Find where the given text appears and provide that cell's center as (x, y) coordinate. 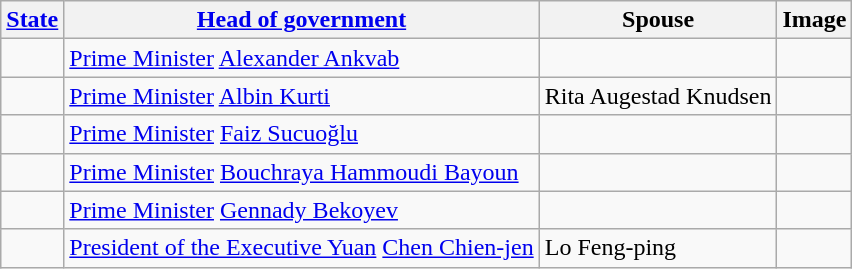
Prime Minister Faiz Sucuoğlu (302, 134)
President of the Executive Yuan Chen Chien-jen (302, 248)
Rita Augestad Knudsen (658, 96)
Image (814, 20)
Spouse (658, 20)
Head of government (302, 20)
Prime Minister Gennady Bekoyev (302, 210)
Lo Feng-ping (658, 248)
Prime Minister Bouchraya Hammoudi Bayoun (302, 172)
Prime Minister Albin Kurti (302, 96)
Prime Minister Alexander Ankvab (302, 58)
State (32, 20)
